Search for the cell housing the specified text and yield its [X, Y] center coordinate. 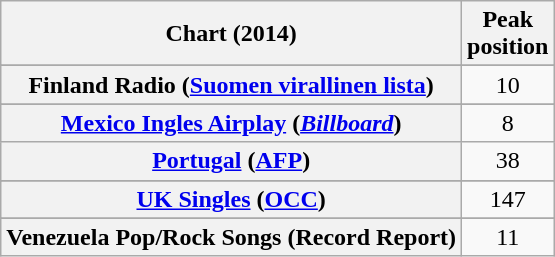
Finland Radio (Suomen virallinen lista) [232, 85]
Venezuela Pop/Rock Songs (Record Report) [232, 237]
Portugal (AFP) [232, 161]
147 [508, 199]
Chart (2014) [232, 34]
UK Singles (OCC) [232, 199]
8 [508, 123]
Mexico Ingles Airplay (Billboard) [232, 123]
11 [508, 237]
38 [508, 161]
Peakposition [508, 34]
10 [508, 85]
